Pinpoint the cell where the given text exists, returning its (X, Y) midpoint coordinate. 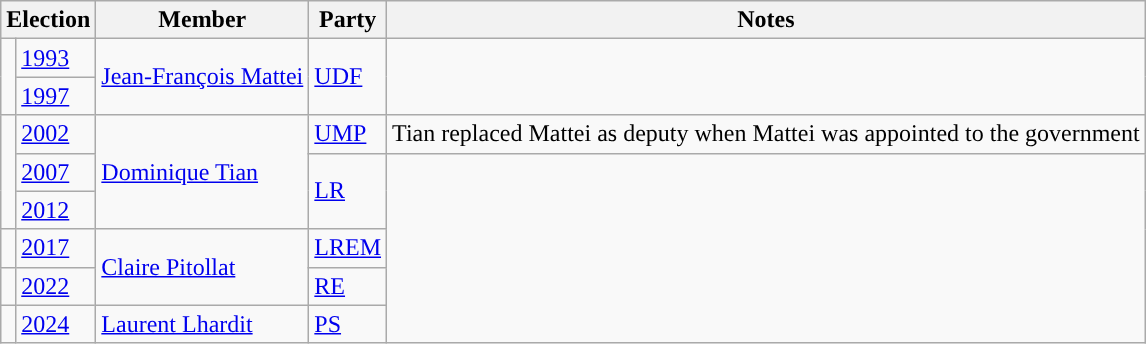
UMP (348, 134)
LR (348, 191)
PS (348, 324)
2012 (56, 210)
Jean-François Mattei (202, 77)
1997 (56, 96)
Member (202, 20)
2022 (56, 286)
Laurent Lhardit (202, 324)
Tian replaced Mattei as deputy when Mattei was appointed to the government (766, 134)
RE (348, 286)
Notes (766, 20)
2007 (56, 172)
Election (48, 20)
2017 (56, 248)
Party (348, 20)
2024 (56, 324)
UDF (348, 77)
1993 (56, 58)
Dominique Tian (202, 172)
LREM (348, 248)
2002 (56, 134)
Claire Pitollat (202, 267)
